Identify which cell holds the provided text, then report its [x, y] central coordinate. 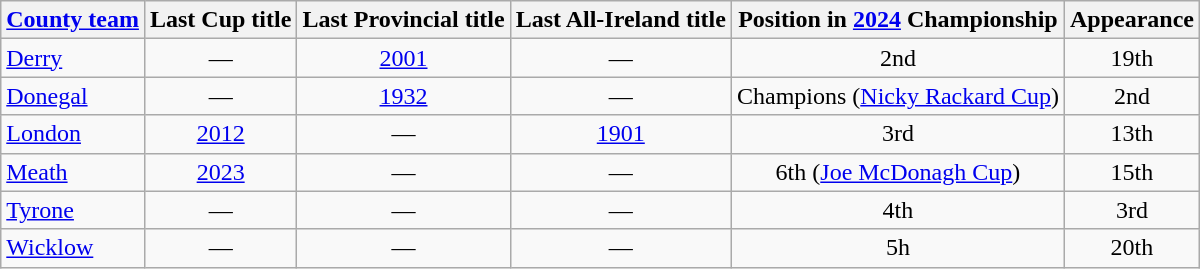
1901 [620, 134]
Meath [73, 172]
Tyrone [73, 210]
Appearance [1132, 20]
Last All-Ireland title [620, 20]
2001 [404, 58]
20th [1132, 248]
1932 [404, 96]
15th [1132, 172]
County team [73, 20]
Donegal [73, 96]
Position in 2024 Championship [898, 20]
Wicklow [73, 248]
Champions (Nicky Rackard Cup) [898, 96]
London [73, 134]
2012 [220, 134]
6th (Joe McDonagh Cup) [898, 172]
Derry [73, 58]
2023 [220, 172]
5h [898, 248]
4th [898, 210]
13th [1132, 134]
Last Provincial title [404, 20]
19th [1132, 58]
Last Cup title [220, 20]
